Search for the cell housing the specified text and yield its [x, y] center coordinate. 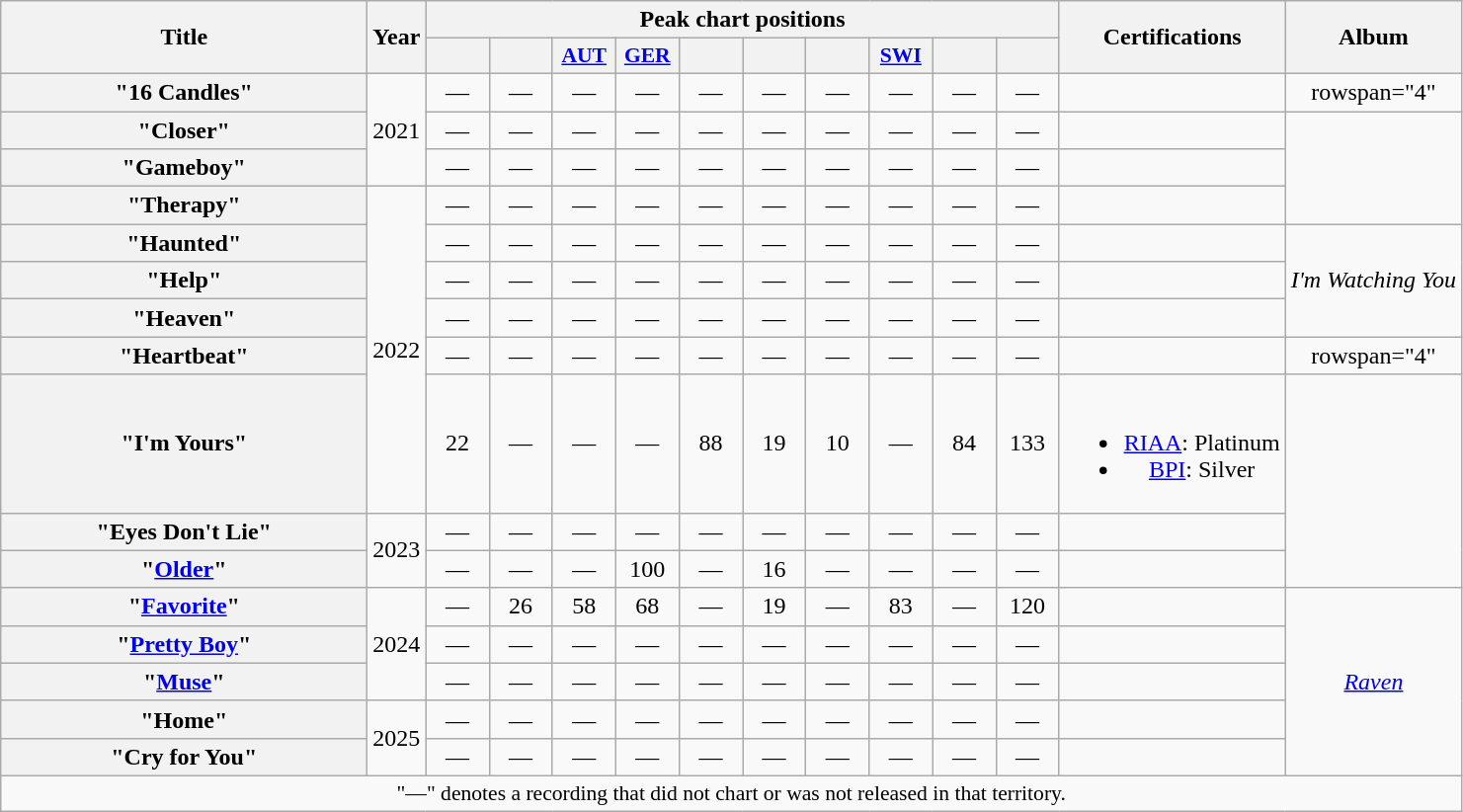
GER [647, 56]
Title [184, 38]
"Favorite" [184, 607]
"Help" [184, 281]
10 [838, 444]
120 [1027, 607]
2022 [397, 350]
83 [901, 607]
"16 Candles" [184, 92]
"Closer" [184, 129]
88 [710, 444]
Year [397, 38]
"Heartbeat" [184, 356]
"Older" [184, 569]
"Therapy" [184, 205]
58 [584, 607]
"Heaven" [184, 318]
AUT [584, 56]
26 [521, 607]
22 [457, 444]
"I'm Yours" [184, 444]
16 [774, 569]
2024 [397, 644]
"Haunted" [184, 243]
68 [647, 607]
RIAA: PlatinumBPI: Silver [1172, 444]
Peak chart positions [743, 20]
I'm Watching You [1373, 281]
"Gameboy" [184, 168]
133 [1027, 444]
Certifications [1172, 38]
SWI [901, 56]
Raven [1373, 682]
84 [964, 444]
2025 [397, 738]
"Home" [184, 719]
"Pretty Boy" [184, 644]
"Cry for You" [184, 757]
100 [647, 569]
"Eyes Don't Lie" [184, 531]
Album [1373, 38]
"—" denotes a recording that did not chart or was not released in that territory. [731, 793]
2021 [397, 129]
2023 [397, 550]
"Muse" [184, 682]
